Provide the [x, y] coordinate of the cell's center where the given text is located.  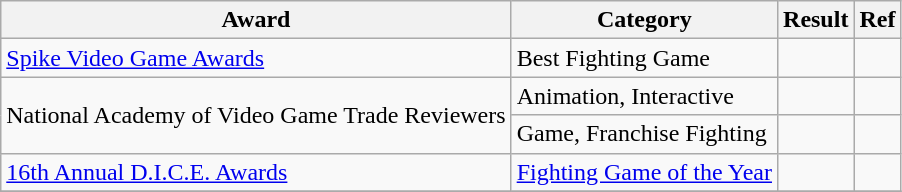
Fighting Game of the Year [644, 172]
Result [816, 20]
Ref [878, 20]
Game, Franchise Fighting [644, 134]
Best Fighting Game [644, 58]
National Academy of Video Game Trade Reviewers [256, 115]
16th Annual D.I.C.E. Awards [256, 172]
Category [644, 20]
Animation, Interactive [644, 96]
Award [256, 20]
Spike Video Game Awards [256, 58]
